Scan for the cell matching the given text and deliver its [X, Y] coordinate at center. 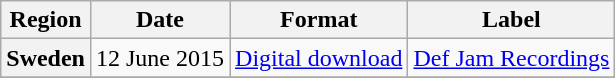
12 June 2015 [160, 58]
Region [46, 20]
Digital download [319, 58]
Format [319, 20]
Sweden [46, 58]
Date [160, 20]
Def Jam Recordings [512, 58]
Label [512, 20]
